Scan for the cell matching the given text and deliver its (X, Y) coordinate at center. 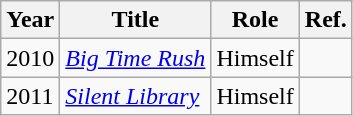
2011 (30, 96)
2010 (30, 58)
Big Time Rush (136, 58)
Role (255, 20)
Ref. (326, 20)
Year (30, 20)
Silent Library (136, 96)
Title (136, 20)
